Determine the (x, y) coordinate at the center of the cell enclosing the given text.  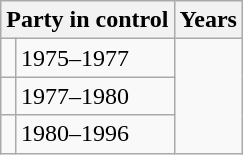
Years (208, 20)
1977–1980 (94, 96)
1980–1996 (94, 134)
Party in control (88, 20)
1975–1977 (94, 58)
